Extract the (x, y) coordinate from the center of the cell holding the provided text.  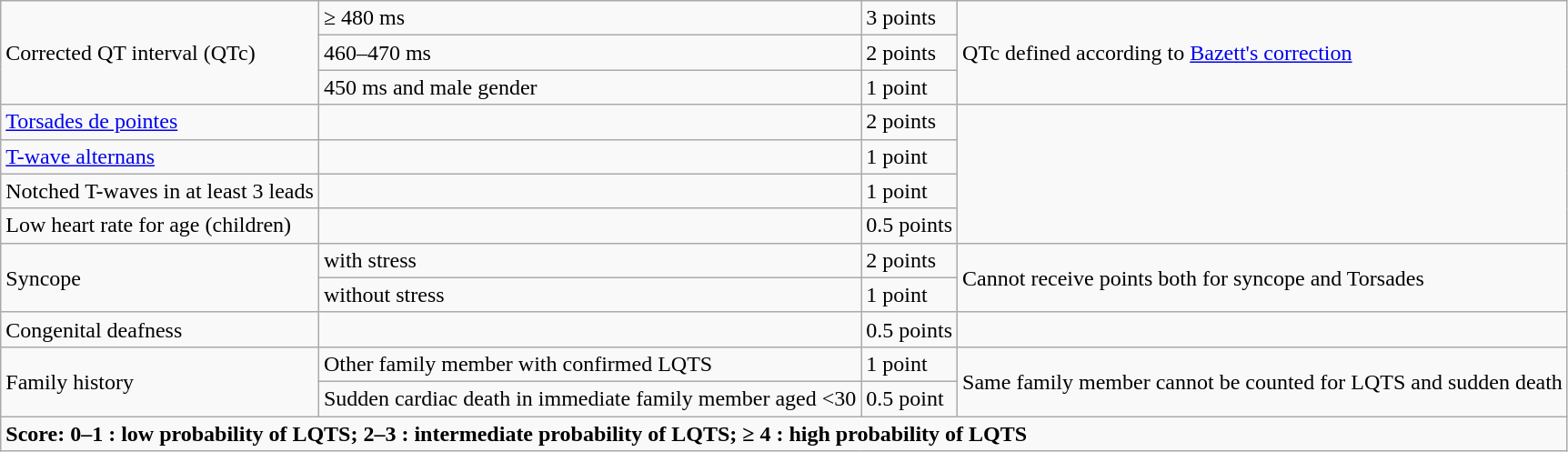
Same family member cannot be counted for LQTS and sudden death (1262, 381)
Notched T-waves in at least 3 leads (160, 191)
Sudden cardiac death in immediate family member aged <30 (589, 398)
Corrected QT interval (QTc) (160, 53)
0.5 point (910, 398)
T-wave alternans (160, 156)
Congenital deafness (160, 329)
Score: 0–1 : low probability of LQTS; 2–3 : intermediate probability of LQTS; ≥ 4 : high probability of LQTS (784, 434)
Low heart rate for age (children) (160, 226)
without stress (589, 295)
Syncope (160, 277)
Other family member with confirmed LQTS (589, 364)
3 points (910, 18)
QTc defined according to Bazett's correction (1262, 53)
450 ms and male gender (589, 87)
Torsades de pointes (160, 122)
≥ 480 ms (589, 18)
with stress (589, 260)
Cannot receive points both for syncope and Torsades (1262, 277)
Family history (160, 381)
460–470 ms (589, 53)
